Search for the cell housing the specified text and yield its (x, y) center coordinate. 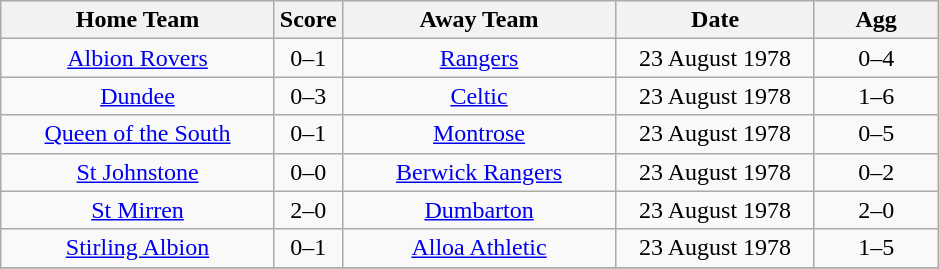
Home Team (138, 20)
Montrose (479, 134)
Celtic (479, 96)
St Johnstone (138, 172)
Rangers (479, 58)
0–0 (308, 172)
1–5 (876, 248)
Agg (876, 20)
St Mirren (138, 210)
Alloa Athletic (479, 248)
0–2 (876, 172)
Away Team (479, 20)
0–3 (308, 96)
Queen of the South (138, 134)
Score (308, 20)
Date (716, 20)
0–4 (876, 58)
0–5 (876, 134)
Stirling Albion (138, 248)
1–6 (876, 96)
Dumbarton (479, 210)
Albion Rovers (138, 58)
Berwick Rangers (479, 172)
Dundee (138, 96)
